Identify which cell holds the provided text, then report its (x, y) central coordinate. 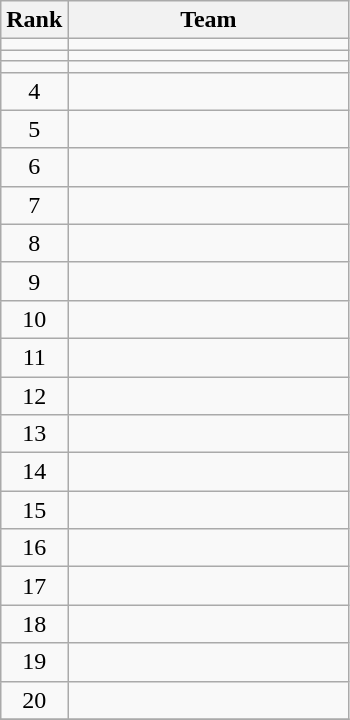
13 (34, 434)
6 (34, 167)
9 (34, 281)
7 (34, 205)
18 (34, 624)
16 (34, 548)
5 (34, 129)
15 (34, 510)
17 (34, 586)
4 (34, 91)
Team (208, 20)
Rank (34, 20)
19 (34, 662)
12 (34, 395)
20 (34, 700)
14 (34, 472)
8 (34, 243)
11 (34, 357)
10 (34, 319)
